Return the [x, y] coordinate for the center point of the cell that contains the specified text.  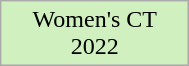
Women's CT 2022 [95, 34]
